Detect which cell encompasses the target text, then output its [X, Y] center coordinate. 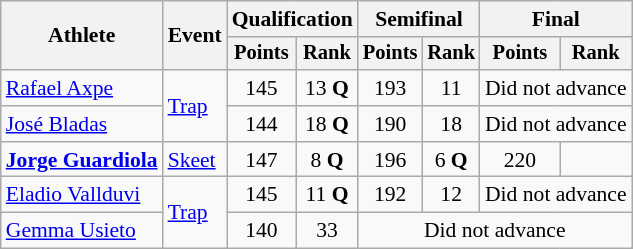
13 Q [327, 88]
11 Q [327, 195]
193 [390, 88]
147 [262, 160]
Qualification [292, 19]
220 [520, 160]
196 [390, 160]
Jorge Guardiola [82, 160]
Skeet [195, 160]
6 Q [451, 160]
33 [327, 231]
8 Q [327, 160]
140 [262, 231]
144 [262, 124]
12 [451, 195]
Rafael Axpe [82, 88]
192 [390, 195]
Event [195, 36]
Semifinal [419, 19]
José Bladas [82, 124]
Athlete [82, 36]
18 Q [327, 124]
190 [390, 124]
18 [451, 124]
Final [556, 19]
Gemma Usieto [82, 231]
Eladio Vallduvi [82, 195]
11 [451, 88]
